Output the (x, y) coordinate of the center of the cell containing the given text.  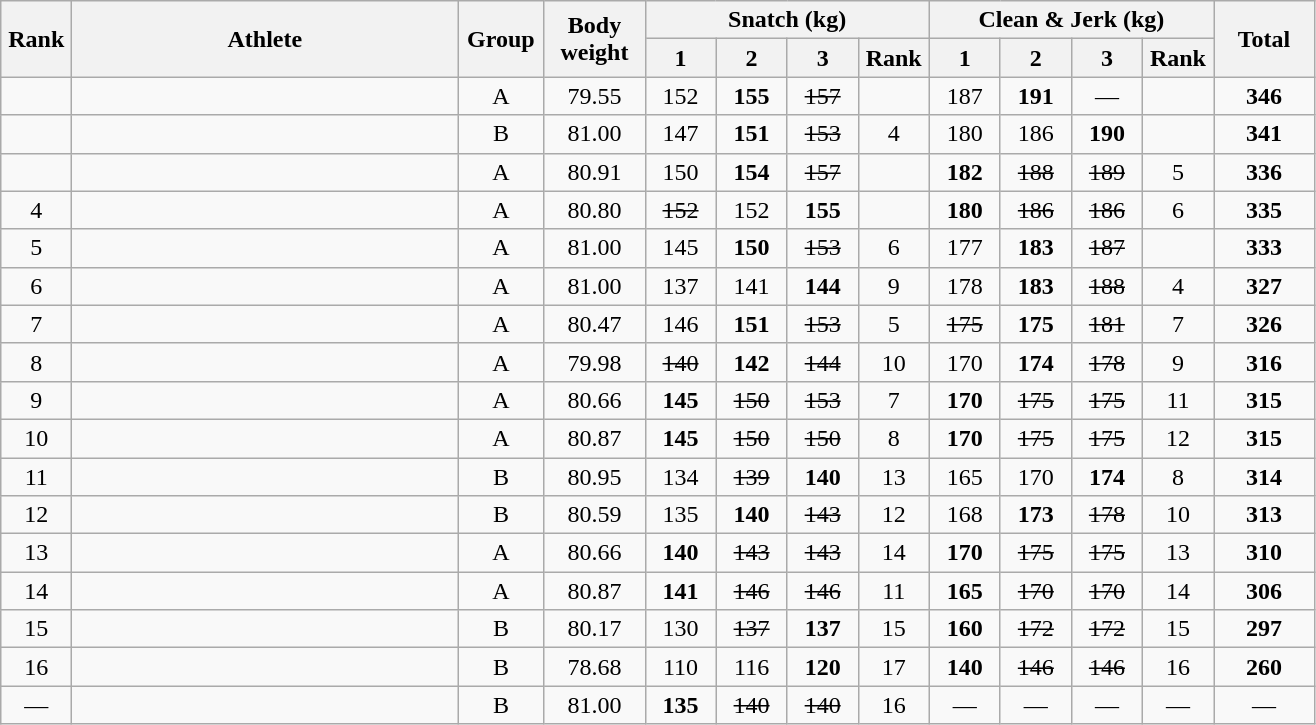
297 (1264, 629)
191 (1036, 96)
177 (964, 248)
310 (1264, 553)
Snatch (kg) (787, 20)
147 (680, 134)
Clean & Jerk (kg) (1071, 20)
190 (1106, 134)
80.59 (594, 515)
78.68 (594, 667)
80.47 (594, 324)
335 (1264, 210)
314 (1264, 477)
120 (822, 667)
Body weight (594, 39)
Group (501, 39)
80.95 (594, 477)
79.98 (594, 362)
326 (1264, 324)
116 (752, 667)
80.17 (594, 629)
154 (752, 172)
110 (680, 667)
139 (752, 477)
182 (964, 172)
306 (1264, 591)
346 (1264, 96)
130 (680, 629)
134 (680, 477)
333 (1264, 248)
79.55 (594, 96)
313 (1264, 515)
80.80 (594, 210)
160 (964, 629)
17 (894, 667)
316 (1264, 362)
327 (1264, 286)
260 (1264, 667)
173 (1036, 515)
Total (1264, 39)
181 (1106, 324)
168 (964, 515)
80.91 (594, 172)
189 (1106, 172)
142 (752, 362)
336 (1264, 172)
Athlete (265, 39)
341 (1264, 134)
